Identify which cell holds the provided text, then report its [X, Y] central coordinate. 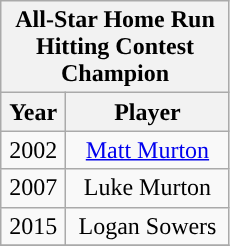
2007 [34, 188]
Player [148, 112]
All-Star Home Run Hitting Contest Champion [116, 47]
2015 [34, 226]
Luke Murton [148, 188]
Logan Sowers [148, 226]
Matt Murton [148, 150]
Year [34, 112]
2002 [34, 150]
